Return the [x, y] coordinate for the center point of the cell that contains the specified text.  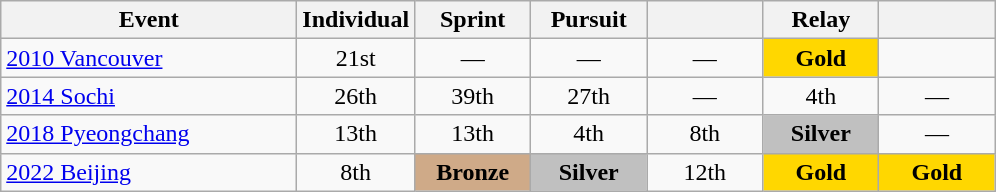
12th [705, 172]
26th [356, 96]
39th [473, 96]
2010 Vancouver [149, 58]
2014 Sochi [149, 96]
Individual [356, 20]
27th [589, 96]
Relay [821, 20]
Bronze [473, 172]
Event [149, 20]
2018 Pyeongchang [149, 134]
Sprint [473, 20]
Pursuit [589, 20]
2022 Beijing [149, 172]
21st [356, 58]
